Identify which cell holds the provided text, then report its (X, Y) central coordinate. 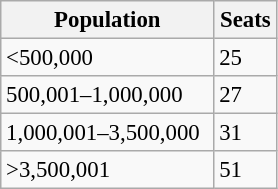
25 (246, 58)
>3,500,001 (108, 170)
Seats (246, 20)
1,000,001–3,500,000 (108, 133)
<500,000 (108, 58)
500,001–1,000,000 (108, 95)
27 (246, 95)
51 (246, 170)
31 (246, 133)
Population (108, 20)
